Search for the cell housing the specified text and yield its (X, Y) center coordinate. 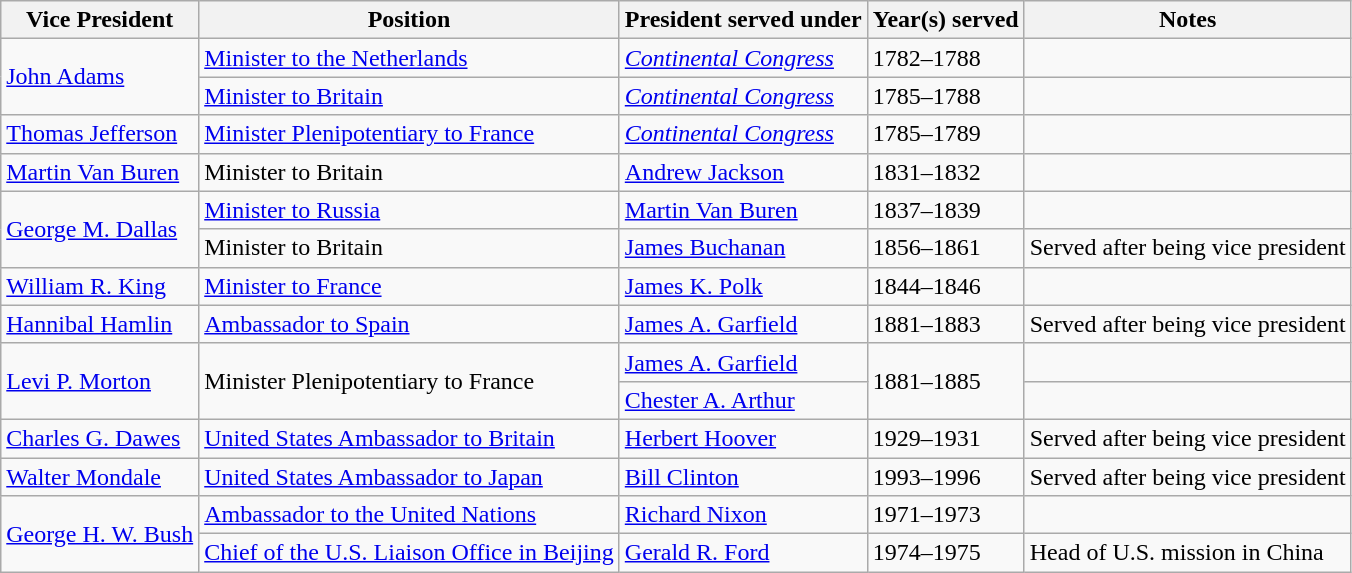
Minister to France (410, 286)
1785–1789 (946, 134)
1929–1931 (946, 438)
John Adams (100, 77)
1782–1788 (946, 58)
1844–1846 (946, 286)
Minister to the Netherlands (410, 58)
George M. Dallas (100, 229)
Year(s) served (946, 20)
Levi P. Morton (100, 381)
1837–1839 (946, 210)
Minister to Russia (410, 210)
Richard Nixon (743, 515)
1881–1883 (946, 324)
Walter Mondale (100, 477)
President served under (743, 20)
Ambassador to Spain (410, 324)
1993–1996 (946, 477)
1974–1975 (946, 553)
Bill Clinton (743, 477)
Vice President (100, 20)
Chester A. Arthur (743, 400)
United States Ambassador to Japan (410, 477)
Herbert Hoover (743, 438)
1881–1885 (946, 381)
James Buchanan (743, 248)
Gerald R. Ford (743, 553)
1831–1832 (946, 172)
Andrew Jackson (743, 172)
James K. Polk (743, 286)
1785–1788 (946, 96)
Hannibal Hamlin (100, 324)
Charles G. Dawes (100, 438)
United States Ambassador to Britain (410, 438)
Ambassador to the United Nations (410, 515)
Thomas Jefferson (100, 134)
Notes (1188, 20)
William R. King (100, 286)
George H. W. Bush (100, 534)
Position (410, 20)
Head of U.S. mission in China (1188, 553)
Chief of the U.S. Liaison Office in Beijing (410, 553)
1856–1861 (946, 248)
1971–1973 (946, 515)
